Pinpoint the cell where the given text exists, returning its [X, Y] midpoint coordinate. 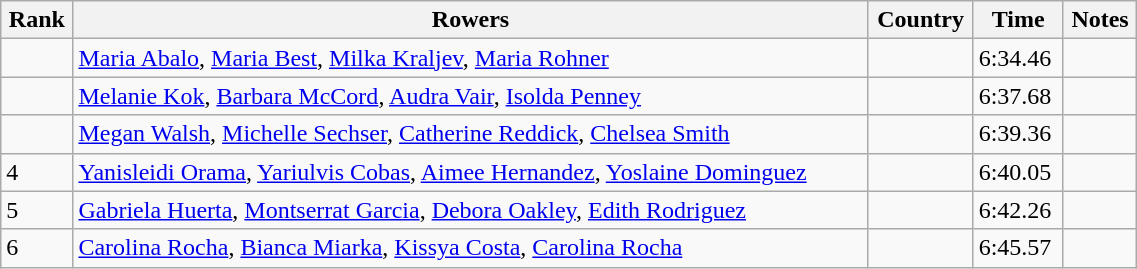
Rowers [470, 20]
Maria Abalo, Maria Best, Milka Kraljev, Maria Rohner [470, 58]
6:34.46 [1018, 58]
Carolina Rocha, Bianca Miarka, Kissya Costa, Carolina Rocha [470, 248]
Notes [1100, 20]
Time [1018, 20]
Melanie Kok, Barbara McCord, Audra Vair, Isolda Penney [470, 96]
6:40.05 [1018, 172]
Gabriela Huerta, Montserrat Garcia, Debora Oakley, Edith Rodriguez [470, 210]
6:39.36 [1018, 134]
6:42.26 [1018, 210]
6:37.68 [1018, 96]
4 [37, 172]
5 [37, 210]
Megan Walsh, Michelle Sechser, Catherine Reddick, Chelsea Smith [470, 134]
6 [37, 248]
Country [920, 20]
Yanisleidi Orama, Yariulvis Cobas, Aimee Hernandez, Yoslaine Dominguez [470, 172]
6:45.57 [1018, 248]
Rank [37, 20]
